Extract the (X, Y) coordinate from the center of the cell holding the provided text.  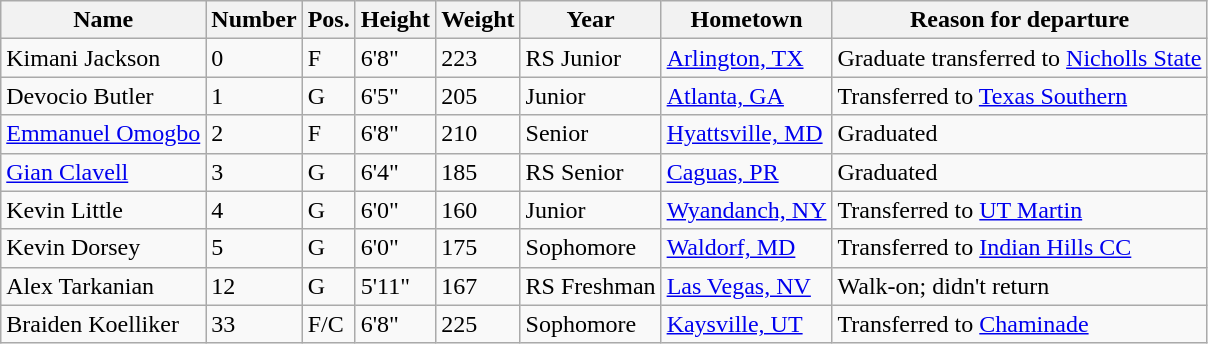
Hyattsville, MD (746, 134)
5'11" (395, 286)
33 (254, 324)
Transferred to Indian Hills CC (1020, 248)
Name (104, 20)
0 (254, 58)
RS Freshman (590, 286)
223 (478, 58)
210 (478, 134)
Gian Clavell (104, 172)
Alex Tarkanian (104, 286)
160 (478, 210)
Kevin Little (104, 210)
Graduate transferred to Nicholls State (1020, 58)
Reason for departure (1020, 20)
Year (590, 20)
Arlington, TX (746, 58)
Senior (590, 134)
Caguas, PR (746, 172)
Wyandanch, NY (746, 210)
Braiden Koelliker (104, 324)
Devocio Butler (104, 96)
RS Junior (590, 58)
Walk-on; didn't return (1020, 286)
Pos. (328, 20)
Number (254, 20)
225 (478, 324)
167 (478, 286)
Transferred to UT Martin (1020, 210)
205 (478, 96)
2 (254, 134)
Kaysville, UT (746, 324)
Height (395, 20)
Transferred to Chaminade (1020, 324)
6'5" (395, 96)
Hometown (746, 20)
Transferred to Texas Southern (1020, 96)
Kevin Dorsey (104, 248)
F/C (328, 324)
5 (254, 248)
3 (254, 172)
1 (254, 96)
6'4" (395, 172)
12 (254, 286)
Atlanta, GA (746, 96)
Waldorf, MD (746, 248)
Las Vegas, NV (746, 286)
Kimani Jackson (104, 58)
4 (254, 210)
RS Senior (590, 172)
175 (478, 248)
185 (478, 172)
Weight (478, 20)
Emmanuel Omogbo (104, 134)
